Scan for the cell matching the given text and deliver its [x, y] coordinate at center. 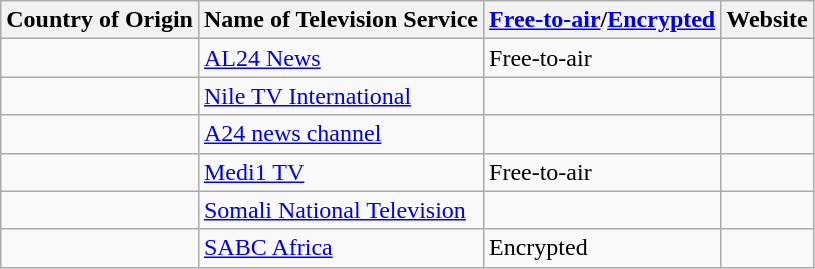
Encrypted [602, 248]
Somali National Television [340, 210]
Nile TV International [340, 96]
AL24 News [340, 58]
Country of Origin [100, 20]
Name of Television Service [340, 20]
Free-to-air/Encrypted [602, 20]
A24 news channel [340, 134]
Website [767, 20]
SABC Africa [340, 248]
Medi1 TV [340, 172]
